Return the [X, Y] coordinate for the center point of the cell that contains the specified text.  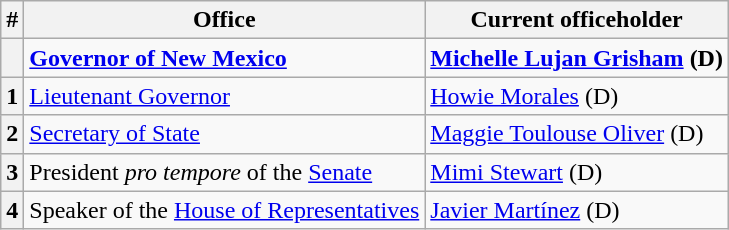
Office [224, 20]
Javier Martínez (D) [577, 210]
Mimi Stewart (D) [577, 172]
2 [12, 134]
Howie Morales (D) [577, 96]
Governor of New Mexico [224, 58]
Speaker of the House of Representatives [224, 210]
# [12, 20]
1 [12, 96]
President pro tempore of the Senate [224, 172]
Lieutenant Governor [224, 96]
Maggie Toulouse Oliver (D) [577, 134]
3 [12, 172]
4 [12, 210]
Michelle Lujan Grisham (D) [577, 58]
Secretary of State [224, 134]
Current officeholder [577, 20]
